Provide the [X, Y] coordinate of the cell's center where the given text is located.  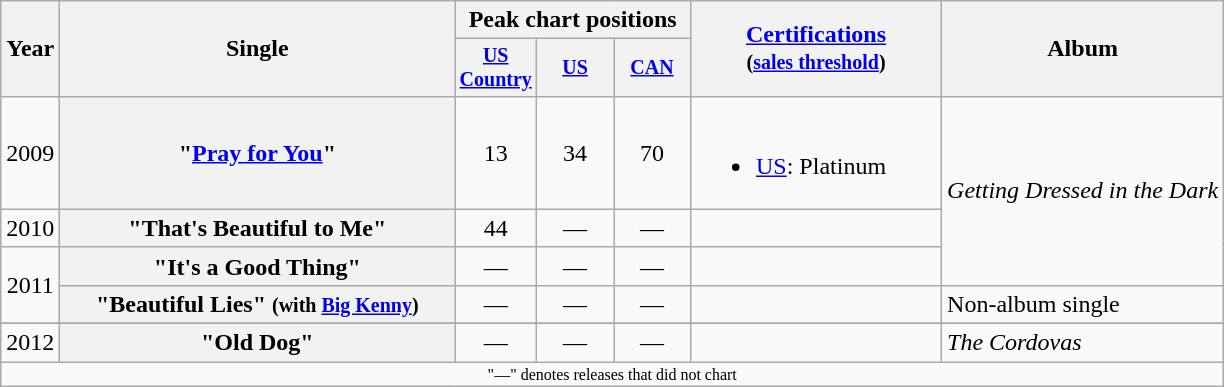
"Beautiful Lies" (with Big Kenny) [258, 304]
Album [1083, 49]
Single [258, 49]
Certifications(sales threshold) [816, 49]
Peak chart positions [573, 20]
"—" denotes releases that did not chart [612, 374]
"That's Beautiful to Me" [258, 228]
13 [496, 152]
US [576, 68]
70 [652, 152]
"Pray for You" [258, 152]
US: Platinum [816, 152]
CAN [652, 68]
2012 [30, 343]
2009 [30, 152]
Year [30, 49]
"Old Dog" [258, 343]
US Country [496, 68]
2010 [30, 228]
Getting Dressed in the Dark [1083, 190]
2011 [30, 285]
"It's a Good Thing" [258, 266]
44 [496, 228]
Non-album single [1083, 304]
The Cordovas [1083, 343]
34 [576, 152]
